Locate the cell with the specified text and output its [x, y] center coordinate. 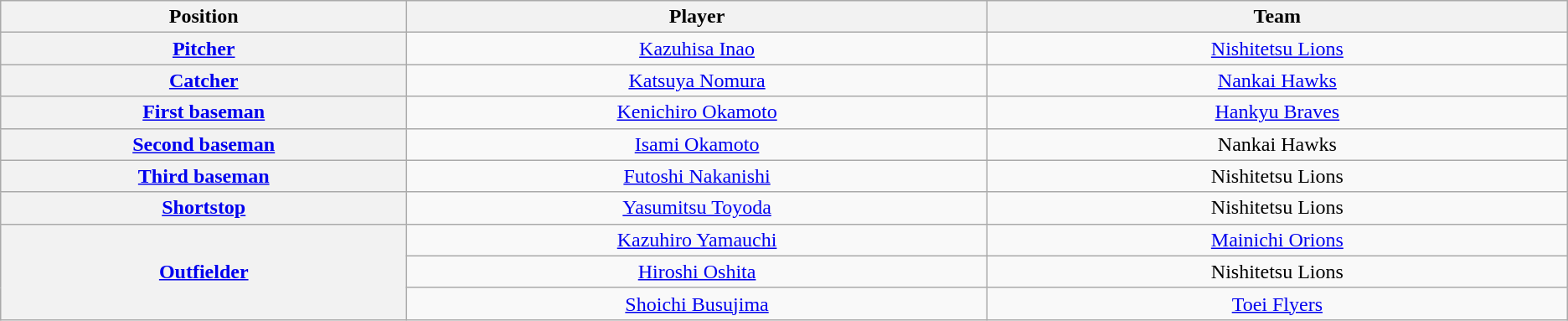
Mainichi Orions [1277, 240]
Katsuya Nomura [697, 80]
Shortstop [204, 208]
Pitcher [204, 49]
First baseman [204, 112]
Second baseman [204, 144]
Hankyu Braves [1277, 112]
Toei Flyers [1277, 303]
Hiroshi Oshita [697, 272]
Team [1277, 17]
Kazuhiro Yamauchi [697, 240]
Futoshi Nakanishi [697, 176]
Player [697, 17]
Yasumitsu Toyoda [697, 208]
Position [204, 17]
Shoichi Busujima [697, 303]
Catcher [204, 80]
Kenichiro Okamoto [697, 112]
Isami Okamoto [697, 144]
Third baseman [204, 176]
Kazuhisa Inao [697, 49]
Outfielder [204, 272]
